Determine the [X, Y] coordinate at the center of the cell enclosing the given text.  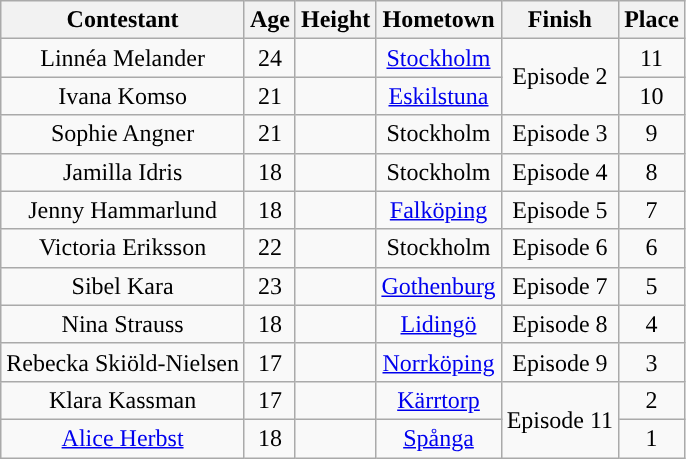
9 [652, 134]
Hometown [438, 20]
Klara Kassman [123, 400]
Episode 5 [560, 210]
Falköping [438, 210]
Jamilla Idris [123, 172]
Victoria Eriksson [123, 248]
Height [335, 20]
6 [652, 248]
Alice Herbst [123, 438]
Lidingö [438, 324]
23 [270, 286]
22 [270, 248]
7 [652, 210]
2 [652, 400]
Norrköping [438, 362]
Ivana Komso [123, 96]
1 [652, 438]
Jenny Hammarlund [123, 210]
Episode 11 [560, 419]
11 [652, 58]
Nina Strauss [123, 324]
Gothenburg [438, 286]
Age [270, 20]
Episode 6 [560, 248]
Episode 8 [560, 324]
Spånga [438, 438]
Sibel Kara [123, 286]
Sophie Angner [123, 134]
Linnéa Melander [123, 58]
8 [652, 172]
Place [652, 20]
10 [652, 96]
3 [652, 362]
Episode 4 [560, 172]
Episode 9 [560, 362]
Episode 7 [560, 286]
Kärrtorp [438, 400]
5 [652, 286]
Rebecka Skiöld-Nielsen [123, 362]
Episode 2 [560, 77]
Contestant [123, 20]
Finish [560, 20]
24 [270, 58]
Episode 3 [560, 134]
4 [652, 324]
Eskilstuna [438, 96]
